Determine the (X, Y) coordinate at the center of the cell enclosing the given text.  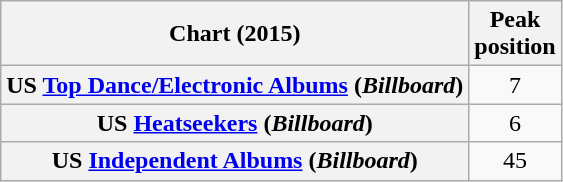
7 (515, 85)
US Independent Albums (Billboard) (235, 161)
45 (515, 161)
US Top Dance/Electronic Albums (Billboard) (235, 85)
Peakposition (515, 34)
Chart (2015) (235, 34)
6 (515, 123)
US Heatseekers (Billboard) (235, 123)
